Provide the (x, y) coordinate of the cell's center where the given text is located.  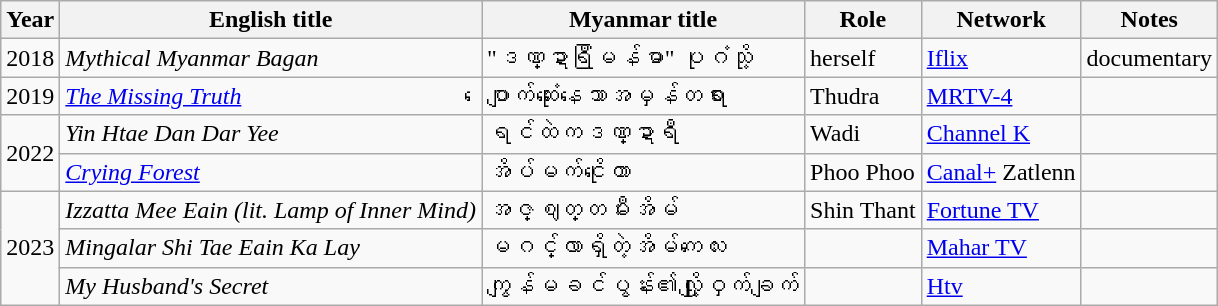
Canal+ Zatlenn (1001, 172)
ပျောက်ဆုံးနေသောအမှန်တရား (644, 96)
2022 (30, 153)
အိပ်မက်ငိုတော (644, 172)
Channel K (1001, 134)
Crying Forest (271, 172)
မင်္ဂလာရှိတဲ့အိမ်က‌လေး (644, 248)
2023 (30, 248)
Mahar TV (1001, 248)
အဇ္ဈတ္တမီးအိမ် (644, 210)
Izzatta Mee Eain (lit. Lamp of Inner Mind) (271, 210)
2019 (30, 96)
My Husband's Secret (271, 286)
Shin Thant (864, 210)
Htv (1001, 286)
Iflix (1001, 58)
Fortune TV (1001, 210)
ကျွန်မခင်ပွန်း၏လျှို့ဝှက်ချက် (644, 286)
Role (864, 20)
"ဒဏ္ဍာရီမြန်မာ" ပုဂံသို့ (644, 58)
Yin Htae Dan Dar Yee (271, 134)
The Missing Truth (271, 96)
MRTV-4 (1001, 96)
documentary (1149, 58)
herself (864, 58)
Notes (1149, 20)
Thudra (864, 96)
Phoo Phoo (864, 172)
Wadi (864, 134)
2018 (30, 58)
English title (271, 20)
Mythical Myanmar Bagan (271, 58)
Myanmar title (644, 20)
Network (1001, 20)
ရင်ထဲကဒဏ္ဍာရီ (644, 134)
Year (30, 20)
Mingalar Shi Tae Eain Ka Lay (271, 248)
